Pinpoint the cell where the given text exists, returning its [x, y] midpoint coordinate. 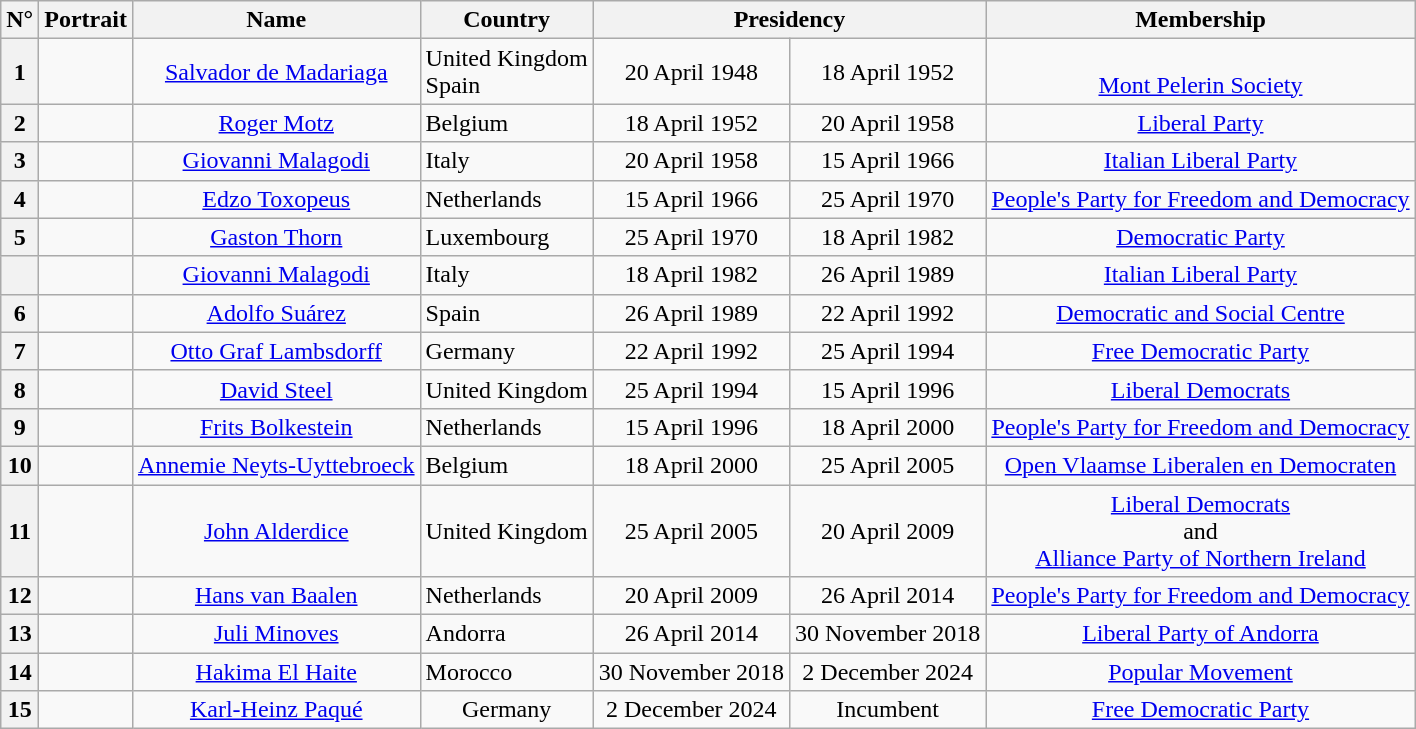
Spain [506, 313]
Democratic and Social Centre [1200, 313]
David Steel [276, 389]
Portrait [86, 20]
Frits Bolkestein [276, 427]
10 [20, 465]
Roger Motz [276, 123]
John Alderdice [276, 530]
Mont Pelerin Society [1200, 72]
Liberal Democrats [1200, 389]
14 [20, 672]
Name [276, 20]
Membership [1200, 20]
N° [20, 20]
Andorra [506, 634]
12 [20, 596]
Democratic Party [1200, 237]
Luxembourg [506, 237]
Otto Graf Lambsdorff [276, 351]
11 [20, 530]
Juli Minoves [276, 634]
4 [20, 199]
Open Vlaamse Liberalen en Democraten [1200, 465]
8 [20, 389]
Gaston Thorn [276, 237]
Adolfo Suárez [276, 313]
2 [20, 123]
Incumbent [887, 710]
7 [20, 351]
20 April 1948 [691, 72]
Liberal Party [1200, 123]
Morocco [506, 672]
Popular Movement [1200, 672]
6 [20, 313]
13 [20, 634]
5 [20, 237]
9 [20, 427]
Hakima El Haite [276, 672]
1 [20, 72]
Hans van Baalen [276, 596]
United KingdomSpain [506, 72]
Country [506, 20]
Salvador de Madariaga [276, 72]
Karl-Heinz Paqué [276, 710]
15 [20, 710]
Annemie Neyts-Uyttebroeck [276, 465]
Presidency [790, 20]
Liberal Party of Andorra [1200, 634]
Edzo Toxopeus [276, 199]
Liberal DemocratsandAlliance Party of Northern Ireland [1200, 530]
3 [20, 161]
